Return [X, Y] of the center of cell containing provided text 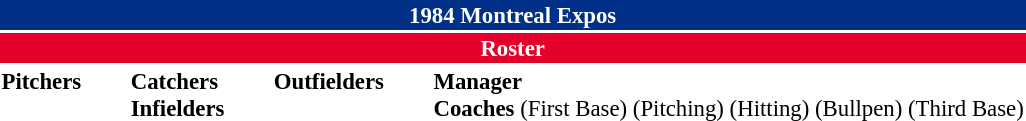
Roster [512, 48]
1984 Montreal Expos [512, 15]
